Return the (x, y) coordinate for the center point of the cell that contains the specified text.  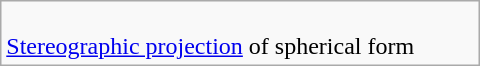
Stereographic projection of spherical form (240, 34)
